From the cell containing the given text, extract its center point as (x, y) coordinate. 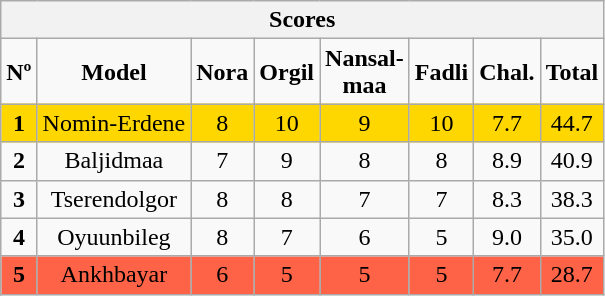
Ankhbayar (114, 275)
Total (572, 72)
35.0 (572, 237)
Orgil (287, 72)
Tserendolgor (114, 199)
44.7 (572, 123)
38.3 (572, 199)
Nora (222, 72)
Fadli (441, 72)
Model (114, 72)
Nansal-maa (365, 72)
Baljidmaa (114, 161)
2 (19, 161)
8.3 (507, 199)
Oyuunbileg (114, 237)
Scores (302, 20)
3 (19, 199)
Chal. (507, 72)
28.7 (572, 275)
8.9 (507, 161)
9.0 (507, 237)
1 (19, 123)
40.9 (572, 161)
Nº (19, 72)
4 (19, 237)
Nomin-Erdene (114, 123)
